Determine the [X, Y] coordinate at the center of the cell enclosing the given text.  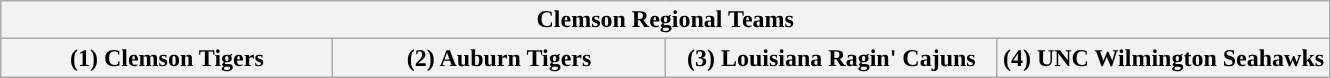
Clemson Regional Teams [666, 20]
(1) Clemson Tigers [167, 58]
(4) UNC Wilmington Seahawks [1163, 58]
(3) Louisiana Ragin' Cajuns [831, 58]
(2) Auburn Tigers [499, 58]
